For the text-containing cell, return its midpoint in (x, y) coordinate format. 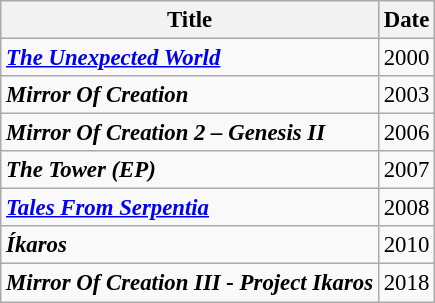
Title (190, 20)
The Unexpected World (190, 58)
2000 (406, 58)
The Tower (EP) (190, 170)
Mirror Of Creation 2 – Genesis II (190, 133)
2006 (406, 133)
Tales From Serpentia (190, 208)
2008 (406, 208)
Mirror Of Creation (190, 95)
2007 (406, 170)
Date (406, 20)
2003 (406, 95)
2010 (406, 245)
Mirror Of Creation III - Project Ikaros (190, 283)
2018 (406, 283)
Íkaros (190, 245)
